Capture the cell that displays the provided text and extract its [x, y] central coordinate. 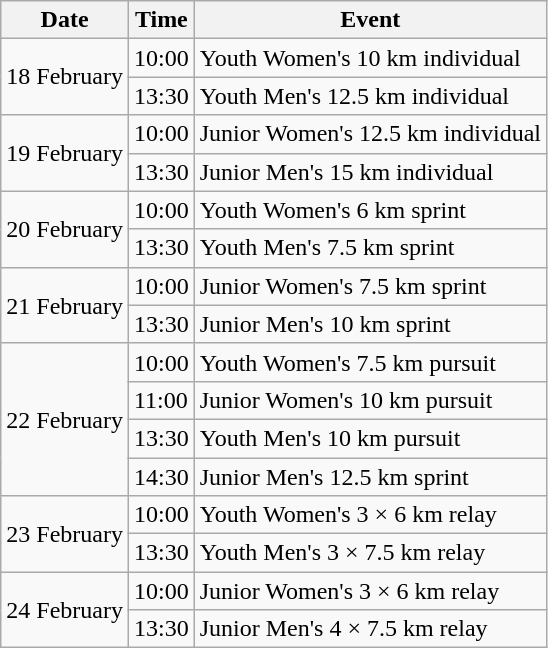
Youth Men's 3 × 7.5 km relay [370, 553]
Junior Women's 12.5 km individual [370, 134]
Junior Men's 4 × 7.5 km relay [370, 629]
Youth Women's 7.5 km pursuit [370, 362]
Youth Women's 3 × 6 km relay [370, 515]
14:30 [161, 477]
Event [370, 20]
Junior Women's 3 × 6 km relay [370, 591]
Junior Women's 7.5 km sprint [370, 286]
Junior Women's 10 km pursuit [370, 400]
20 February [65, 229]
11:00 [161, 400]
18 February [65, 77]
Youth Women's 6 km sprint [370, 210]
Junior Men's 10 km sprint [370, 324]
Youth Men's 12.5 km individual [370, 96]
21 February [65, 305]
Youth Women's 10 km individual [370, 58]
19 February [65, 153]
Date [65, 20]
24 February [65, 610]
22 February [65, 419]
Youth Men's 7.5 km sprint [370, 248]
Junior Men's 12.5 km sprint [370, 477]
Time [161, 20]
Youth Men's 10 km pursuit [370, 438]
23 February [65, 534]
Junior Men's 15 km individual [370, 172]
